Return (X, Y) of the center of cell containing provided text 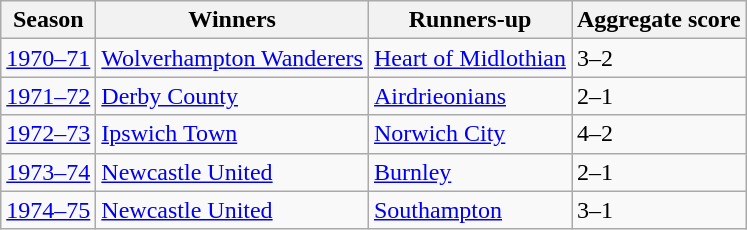
Norwich City (470, 134)
Runners-up (470, 20)
Derby County (232, 96)
Heart of Midlothian (470, 58)
1973–74 (48, 172)
1970–71 (48, 58)
Aggregate score (660, 20)
Ipswich Town (232, 134)
1972–73 (48, 134)
3–2 (660, 58)
Season (48, 20)
Burnley (470, 172)
1971–72 (48, 96)
1974–75 (48, 210)
Wolverhampton Wanderers (232, 58)
Airdrieonians (470, 96)
4–2 (660, 134)
Winners (232, 20)
3–1 (660, 210)
Southampton (470, 210)
